Locate the cell with the specified text and output its (x, y) center coordinate. 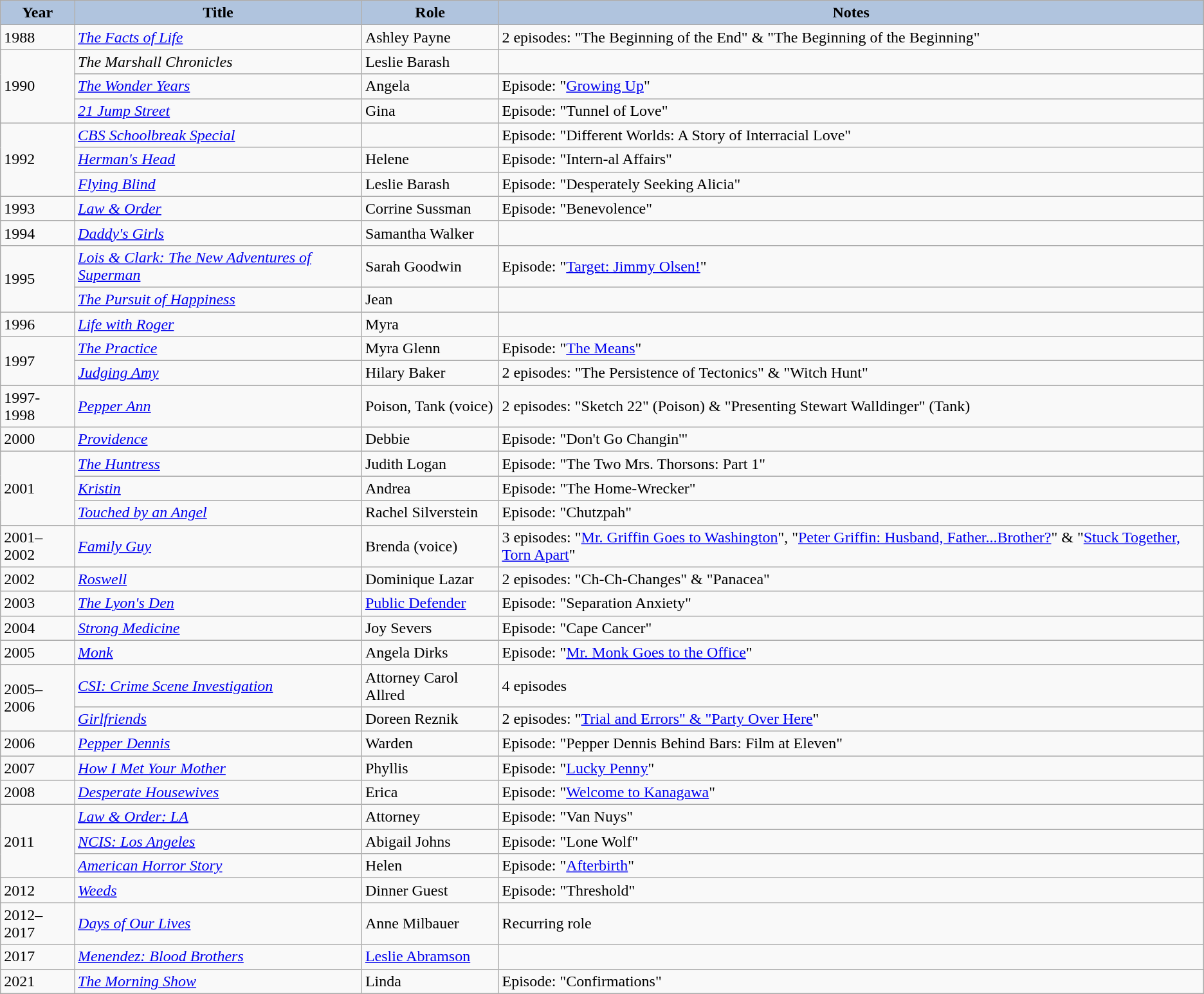
Attorney Carol Allred (430, 686)
Recurring role (851, 924)
1988 (37, 37)
Episode: "Don't Go Changin'" (851, 439)
3 episodes: "Mr. Griffin Goes to Washington", "Peter Griffin: Husband, Father...Brother?" & "Stuck Together, Torn Apart" (851, 546)
Days of Our Lives (219, 924)
Episode: "Lucky Penny" (851, 768)
The Marshall Chronicles (219, 62)
Samantha Walker (430, 233)
Life with Roger (219, 324)
Pepper Ann (219, 407)
1993 (37, 208)
Episode: "Chutzpah" (851, 513)
Leslie Abramson (430, 957)
Anne Milbauer (430, 924)
2011 (37, 842)
Episode: "Confirmations" (851, 981)
Girlfriends (219, 719)
Dominique Lazar (430, 579)
2001 (37, 488)
1992 (37, 160)
2007 (37, 768)
CSI: Crime Scene Investigation (219, 686)
Title (219, 13)
Attorney (430, 817)
Episode: "The Two Mrs. Thorsons: Part 1" (851, 464)
Episode: "The Home-Wrecker" (851, 488)
Notes (851, 13)
2 episodes: "The Persistence of Tectonics" & "Witch Hunt" (851, 373)
2006 (37, 743)
Corrine Sussman (430, 208)
Lois & Clark: The New Adventures of Superman (219, 266)
Brenda (voice) (430, 546)
2003 (37, 603)
2012 (37, 890)
Episode: "Welcome to Kanagawa" (851, 793)
Law & Order (219, 208)
2002 (37, 579)
Role (430, 13)
1990 (37, 86)
The Huntress (219, 464)
Episode: "Van Nuys" (851, 817)
2000 (37, 439)
Pepper Dennis (219, 743)
Episode: "The Means" (851, 349)
2 episodes: "Ch-Ch-Changes" & "Panacea" (851, 579)
Warden (430, 743)
Kristin (219, 488)
2 episodes: "Trial and Errors" & "Party Over Here" (851, 719)
Episode: "Desperately Seeking Alicia" (851, 184)
2 episodes: "The Beginning of the End" & "The Beginning of the Beginning" (851, 37)
Episode: "Cape Cancer" (851, 628)
Myra Glenn (430, 349)
Episode: "Lone Wolf" (851, 842)
2008 (37, 793)
Jean (430, 299)
Rachel Silverstein (430, 513)
The Morning Show (219, 981)
Sarah Goodwin (430, 266)
The Facts of Life (219, 37)
Dinner Guest (430, 890)
Law & Order: LA (219, 817)
2004 (37, 628)
Episode: "Separation Anxiety" (851, 603)
Family Guy (219, 546)
Providence (219, 439)
Gina (430, 111)
Helene (430, 160)
Judith Logan (430, 464)
Flying Blind (219, 184)
Strong Medicine (219, 628)
Episode: "Intern-al Affairs" (851, 160)
Episode: "Growing Up" (851, 86)
Debbie (430, 439)
Roswell (219, 579)
Linda (430, 981)
1995 (37, 278)
Doreen Reznik (430, 719)
Episode: "Tunnel of Love" (851, 111)
Joy Severs (430, 628)
Episode: "Afterbirth" (851, 866)
Ashley Payne (430, 37)
2005–2006 (37, 697)
Angela Dirks (430, 652)
Monk (219, 652)
1997 (37, 361)
Andrea (430, 488)
Weeds (219, 890)
CBS Schoolbreak Special (219, 135)
1994 (37, 233)
The Pursuit of Happiness (219, 299)
Angela (430, 86)
Episode: "Mr. Monk Goes to the Office" (851, 652)
Menendez: Blood Brothers (219, 957)
Episode: "Target: Jimmy Olsen!" (851, 266)
2 episodes: "Sketch 22" (Poison) & "Presenting Stewart Walldinger" (Tank) (851, 407)
American Horror Story (219, 866)
2005 (37, 652)
Phyllis (430, 768)
Erica (430, 793)
Helen (430, 866)
1997-1998 (37, 407)
4 episodes (851, 686)
Poison, Tank (voice) (430, 407)
Year (37, 13)
2017 (37, 957)
The Wonder Years (219, 86)
Episode: "Pepper Dennis Behind Bars: Film at Eleven" (851, 743)
Hilary Baker (430, 373)
Desperate Housewives (219, 793)
2001–2002 (37, 546)
Herman's Head (219, 160)
21 Jump Street (219, 111)
Episode: "Threshold" (851, 890)
NCIS: Los Angeles (219, 842)
Public Defender (430, 603)
2021 (37, 981)
1996 (37, 324)
The Lyon's Den (219, 603)
Episode: "Different Worlds: A Story of Interracial Love" (851, 135)
How I Met Your Mother (219, 768)
The Practice (219, 349)
Episode: "Benevolence" (851, 208)
Judging Amy (219, 373)
2012–2017 (37, 924)
Myra (430, 324)
Abigail Johns (430, 842)
Touched by an Angel (219, 513)
Daddy's Girls (219, 233)
